Output the [x, y] coordinate of the center of the cell containing the given text.  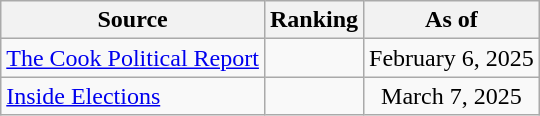
Source [133, 20]
March 7, 2025 [452, 96]
February 6, 2025 [452, 58]
As of [452, 20]
Ranking [314, 20]
Inside Elections [133, 96]
The Cook Political Report [133, 58]
